Identify which cell holds the provided text, then report its [X, Y] central coordinate. 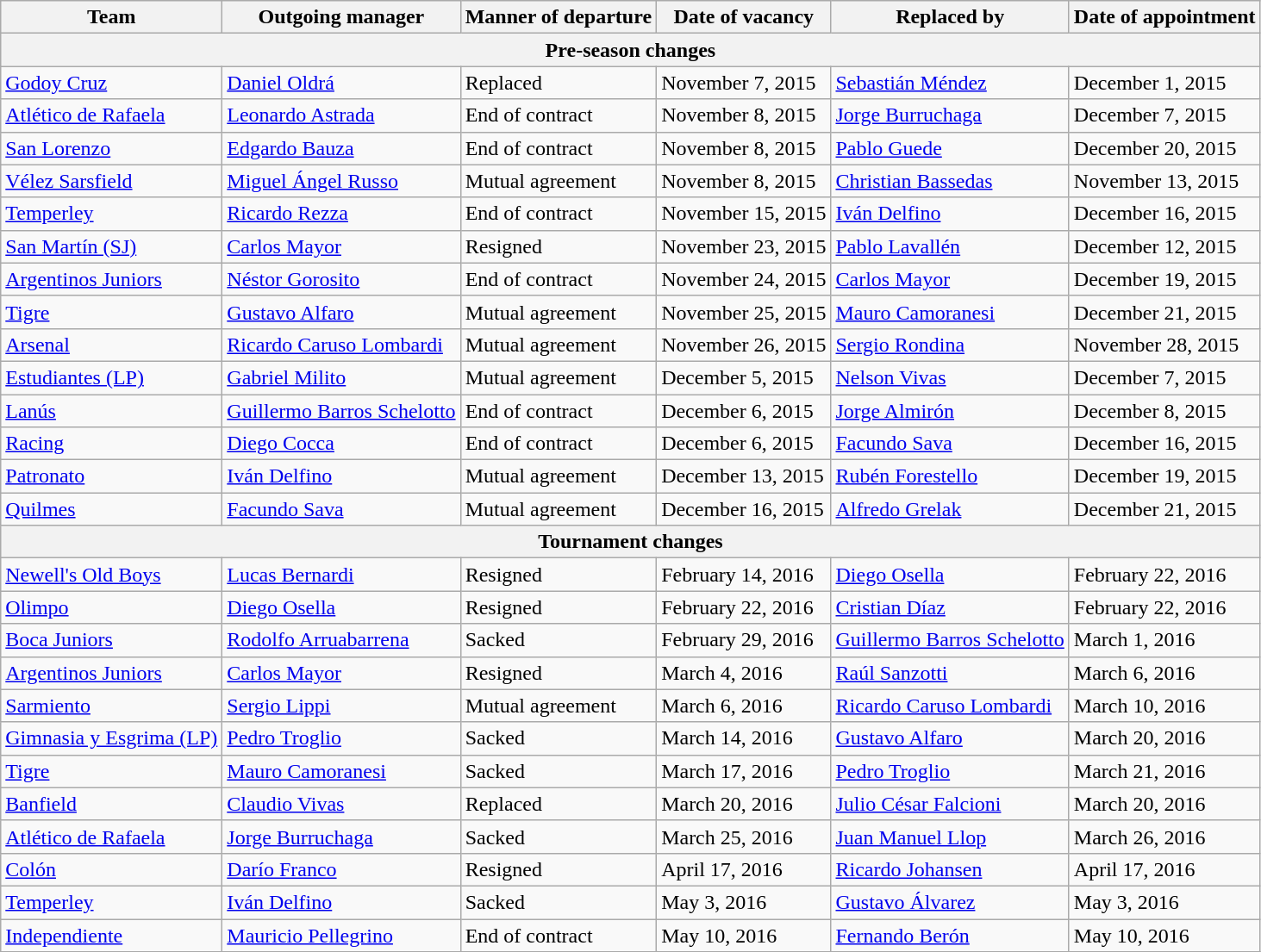
Lucas Bernardi [341, 575]
March 17, 2016 [744, 771]
Newell's Old Boys [112, 575]
Outgoing manager [341, 17]
Patronato [112, 476]
Daniel Oldrá [341, 83]
December 1, 2015 [1164, 83]
Christian Bassedas [950, 181]
Tournament changes [631, 542]
Claudio Vivas [341, 804]
Colón [112, 869]
Sergio Lippi [341, 706]
San Lorenzo [112, 148]
December 5, 2015 [744, 377]
March 26, 2016 [1164, 837]
Arsenal [112, 345]
Edgardo Bauza [341, 148]
Ricardo Johansen [950, 869]
Jorge Almirón [950, 411]
Team [112, 17]
Mauricio Pellegrino [341, 935]
Juan Manuel Llop [950, 837]
Diego Cocca [341, 444]
Rubén Forestello [950, 476]
Darío Franco [341, 869]
Néstor Gorosito [341, 279]
February 14, 2016 [744, 575]
March 4, 2016 [744, 673]
March 10, 2016 [1164, 706]
Fernando Berón [950, 935]
Raúl Sanzotti [950, 673]
November 26, 2015 [744, 345]
San Martín (SJ) [112, 246]
Sebastián Méndez [950, 83]
Julio César Falcioni [950, 804]
November 24, 2015 [744, 279]
Quilmes [112, 509]
November 25, 2015 [744, 312]
Independiente [112, 935]
December 13, 2015 [744, 476]
November 28, 2015 [1164, 345]
Leonardo Astrada [341, 115]
Sergio Rondina [950, 345]
Gabriel Milito [341, 377]
Godoy Cruz [112, 83]
Alfredo Grelak [950, 509]
March 1, 2016 [1164, 640]
Miguel Ángel Russo [341, 181]
Sarmiento [112, 706]
Boca Juniors [112, 640]
Cristian Díaz [950, 607]
Ricardo Rezza [341, 214]
February 29, 2016 [744, 640]
November 13, 2015 [1164, 181]
March 25, 2016 [744, 837]
December 8, 2015 [1164, 411]
Vélez Sarsfield [112, 181]
Pablo Lavallén [950, 246]
Manner of departure [559, 17]
March 14, 2016 [744, 738]
December 12, 2015 [1164, 246]
Pre-season changes [631, 50]
Date of vacancy [744, 17]
Pablo Guede [950, 148]
Olimpo [112, 607]
Lanús [112, 411]
Estudiantes (LP) [112, 377]
Replaced by [950, 17]
November 7, 2015 [744, 83]
Date of appointment [1164, 17]
Nelson Vivas [950, 377]
Rodolfo Arruabarrena [341, 640]
Gimnasia y Esgrima (LP) [112, 738]
November 23, 2015 [744, 246]
November 15, 2015 [744, 214]
Banfield [112, 804]
Gustavo Álvarez [950, 902]
December 20, 2015 [1164, 148]
March 21, 2016 [1164, 771]
Racing [112, 444]
